Output the [X, Y] coordinate of the center of the cell containing the given text.  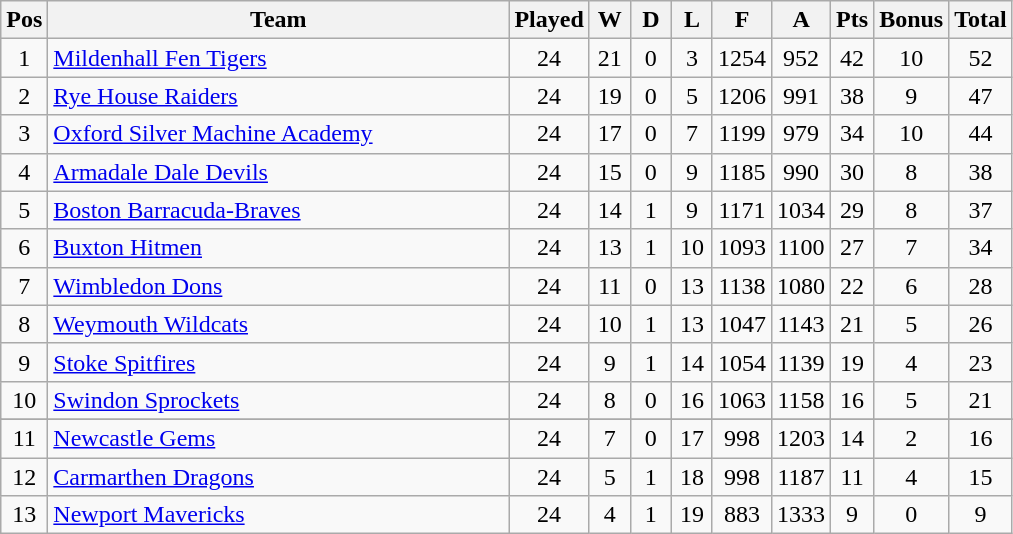
1185 [742, 172]
1203 [802, 438]
1063 [742, 400]
12 [24, 477]
22 [852, 286]
1206 [742, 96]
Pts [852, 20]
1138 [742, 286]
1054 [742, 362]
Played [549, 20]
990 [802, 172]
952 [802, 58]
1158 [802, 400]
1143 [802, 324]
1139 [802, 362]
Oxford Silver Machine Academy [278, 134]
1034 [802, 210]
Bonus [912, 20]
47 [981, 96]
Pos [24, 20]
Buxton Hitmen [278, 248]
A [802, 20]
991 [802, 96]
52 [981, 58]
1093 [742, 248]
F [742, 20]
W [610, 20]
Rye House Raiders [278, 96]
Wimbledon Dons [278, 286]
Boston Barracuda-Braves [278, 210]
18 [692, 477]
D [650, 20]
L [692, 20]
Mildenhall Fen Tigers [278, 58]
30 [852, 172]
Armadale Dale Devils [278, 172]
26 [981, 324]
1199 [742, 134]
29 [852, 210]
37 [981, 210]
1254 [742, 58]
1333 [802, 515]
1171 [742, 210]
Newcastle Gems [278, 438]
Swindon Sprockets [278, 400]
1080 [802, 286]
Weymouth Wildcats [278, 324]
27 [852, 248]
23 [981, 362]
883 [742, 515]
1187 [802, 477]
Carmarthen Dragons [278, 477]
28 [981, 286]
Team [278, 20]
1100 [802, 248]
42 [852, 58]
1047 [742, 324]
979 [802, 134]
Newport Mavericks [278, 515]
Stoke Spitfires [278, 362]
Total [981, 20]
44 [981, 134]
